Output the [x, y] coordinate of the center of the cell containing the given text.  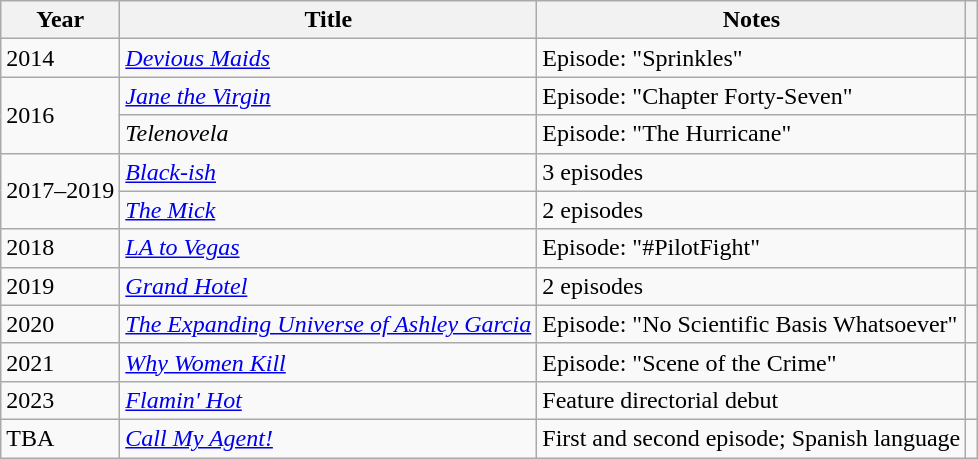
2018 [60, 248]
Episode: "Scene of the Crime" [752, 362]
Call My Agent! [328, 438]
2014 [60, 58]
Jane the Virgin [328, 96]
Episode: "#PilotFight" [752, 248]
Episode: "Chapter Forty-Seven" [752, 96]
3 episodes [752, 172]
Telenovela [328, 134]
2021 [60, 362]
TBA [60, 438]
2023 [60, 400]
2020 [60, 324]
The Expanding Universe of Ashley Garcia [328, 324]
LA to Vegas [328, 248]
First and second episode; Spanish language [752, 438]
Grand Hotel [328, 286]
Why Women Kill [328, 362]
Devious Maids [328, 58]
Feature directorial debut [752, 400]
2016 [60, 115]
The Mick [328, 210]
2019 [60, 286]
Notes [752, 20]
Episode: "The Hurricane" [752, 134]
2017–2019 [60, 191]
Black-ish [328, 172]
Title [328, 20]
Episode: "No Scientific Basis Whatsoever" [752, 324]
Episode: "Sprinkles" [752, 58]
Year [60, 20]
Flamin' Hot [328, 400]
